Pinpoint the cell where the given text exists, returning its [X, Y] midpoint coordinate. 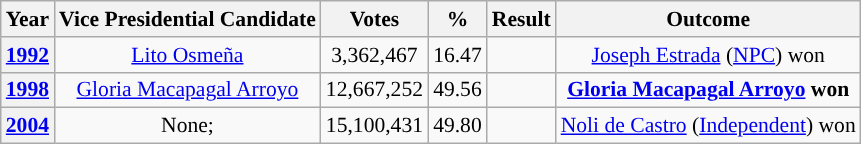
Gloria Macapagal Arroyo [188, 90]
16.47 [458, 55]
Outcome [708, 19]
Joseph Estrada (NPC) won [708, 55]
15,100,431 [374, 126]
1998 [28, 90]
Vice Presidential Candidate [188, 19]
1992 [28, 55]
49.80 [458, 126]
Year [28, 19]
3,362,467 [374, 55]
Result [522, 19]
12,667,252 [374, 90]
Lito Osmeña [188, 55]
49.56 [458, 90]
None; [188, 126]
% [458, 19]
Gloria Macapagal Arroyo won [708, 90]
2004 [28, 126]
Votes [374, 19]
Noli de Castro (Independent) won [708, 126]
